Capture the cell that displays the provided text and extract its [X, Y] central coordinate. 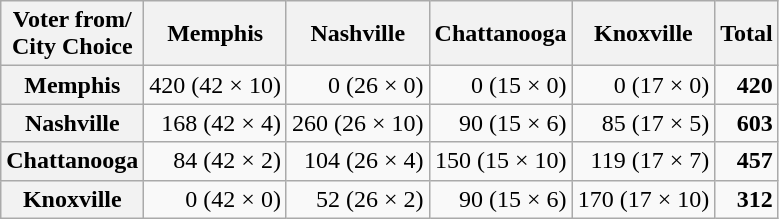
457 [747, 161]
168 (42 × 4) [216, 123]
Total [747, 34]
0 (15 × 0) [500, 85]
260 (26 × 10) [358, 123]
Voter from/City Choice [72, 34]
312 [747, 199]
84 (42 × 2) [216, 161]
420 [747, 85]
85 (17 × 5) [644, 123]
150 (15 × 10) [500, 161]
170 (17 × 10) [644, 199]
0 (42 × 0) [216, 199]
104 (26 × 4) [358, 161]
0 (17 × 0) [644, 85]
119 (17 × 7) [644, 161]
603 [747, 123]
420 (42 × 10) [216, 85]
52 (26 × 2) [358, 199]
0 (26 × 0) [358, 85]
